Scan for the cell matching the given text and deliver its (x, y) coordinate at center. 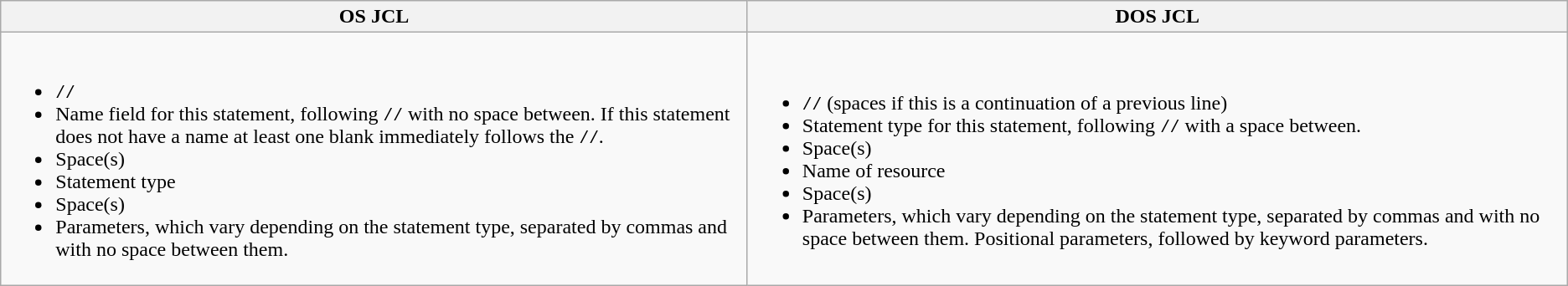
OS JCL (374, 17)
DOS JCL (1158, 17)
